Capture the cell that displays the provided text and extract its [x, y] central coordinate. 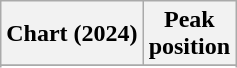
Peakposition [189, 34]
Chart (2024) [72, 34]
